Identify which cell holds the provided text, then report its [X, Y] central coordinate. 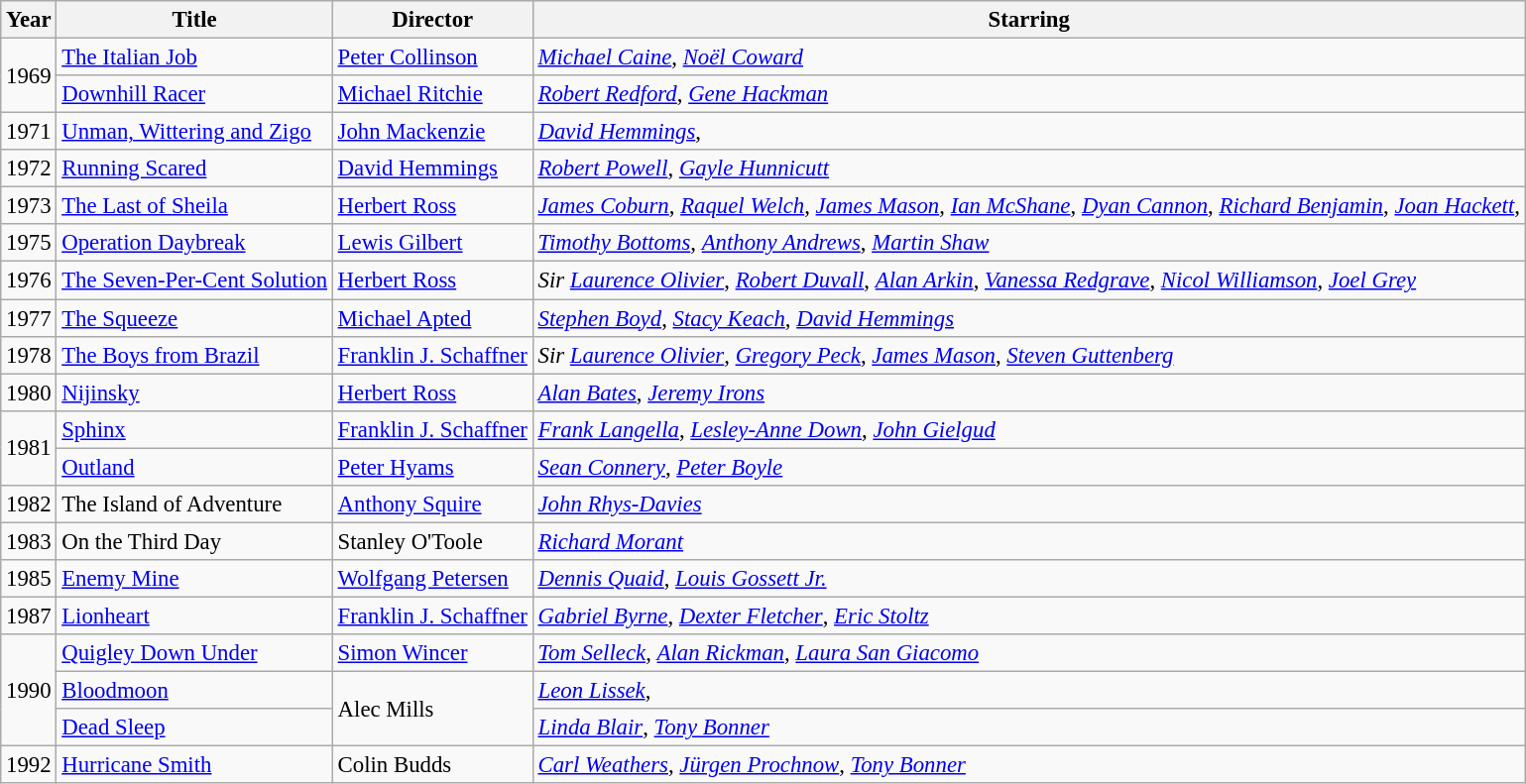
Linda Blair, Tony Bonner [1029, 728]
Gabriel Byrne, Dexter Fletcher, Eric Stoltz [1029, 616]
Year [29, 20]
Robert Powell, Gayle Hunnicutt [1029, 168]
Title [194, 20]
Lionheart [194, 616]
Bloodmoon [194, 691]
Stephen Boyd, Stacy Keach, David Hemmings [1029, 318]
Leon Lissek, [1029, 691]
Robert Redford, Gene Hackman [1029, 94]
Running Scared [194, 168]
Michael Ritchie [432, 94]
Dennis Quaid, Louis Gossett Jr. [1029, 579]
Lewis Gilbert [432, 243]
Director [432, 20]
1972 [29, 168]
Sir Laurence Olivier, Gregory Peck, James Mason, Steven Guttenberg [1029, 355]
1992 [29, 765]
Nijinsky [194, 392]
1971 [29, 132]
Peter Collinson [432, 57]
1975 [29, 243]
Sir Laurence Olivier, Robert Duvall, Alan Arkin, Vanessa Redgrave, Nicol Williamson, Joel Grey [1029, 280]
Alan Bates, Jeremy Irons [1029, 392]
David Hemmings, [1029, 132]
On the Third Day [194, 541]
Colin Budds [432, 765]
1981 [29, 448]
1985 [29, 579]
Dead Sleep [194, 728]
1977 [29, 318]
1976 [29, 280]
Wolfgang Petersen [432, 579]
Stanley O'Toole [432, 541]
The Seven-Per-Cent Solution [194, 280]
Downhill Racer [194, 94]
1978 [29, 355]
1969 [29, 75]
Carl Weathers, Jürgen Prochnow, Tony Bonner [1029, 765]
Hurricane Smith [194, 765]
1980 [29, 392]
Simon Wincer [432, 653]
Unman, Wittering and Zigo [194, 132]
Richard Morant [1029, 541]
The Island of Adventure [194, 504]
The Squeeze [194, 318]
The Italian Job [194, 57]
James Coburn, Raquel Welch, James Mason, Ian McShane, Dyan Cannon, Richard Benjamin, Joan Hackett, [1029, 206]
1987 [29, 616]
1982 [29, 504]
John Mackenzie [432, 132]
Alec Mills [432, 710]
1983 [29, 541]
Sean Connery, Peter Boyle [1029, 467]
Frank Langella, Lesley-Anne Down, John Gielgud [1029, 429]
Peter Hyams [432, 467]
Starring [1029, 20]
1973 [29, 206]
Enemy Mine [194, 579]
David Hemmings [432, 168]
John Rhys-Davies [1029, 504]
The Boys from Brazil [194, 355]
Tom Selleck, Alan Rickman, Laura San Giacomo [1029, 653]
Michael Apted [432, 318]
Operation Daybreak [194, 243]
1990 [29, 690]
Timothy Bottoms, Anthony Andrews, Martin Shaw [1029, 243]
Sphinx [194, 429]
Outland [194, 467]
Quigley Down Under [194, 653]
The Last of Sheila [194, 206]
Anthony Squire [432, 504]
Michael Caine, Noël Coward [1029, 57]
